Output the (X, Y) coordinate of the center of the cell containing the given text.  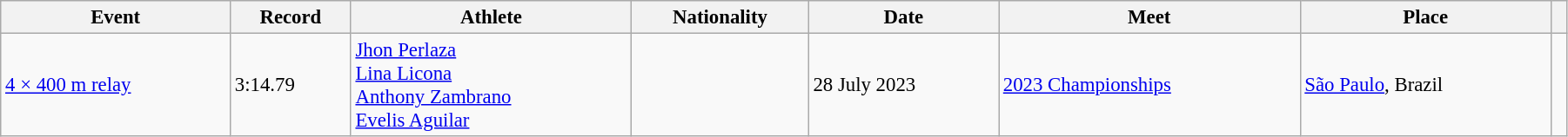
Meet (1149, 17)
Event (116, 17)
3:14.79 (291, 85)
4 × 400 m relay (116, 85)
São Paulo, Brazil (1425, 85)
Date (903, 17)
Place (1425, 17)
28 July 2023 (903, 85)
Athlete (491, 17)
2023 Championships (1149, 85)
Nationality (720, 17)
Jhon PerlazaLina LiconaAnthony ZambranoEvelis Aguilar (491, 85)
Record (291, 17)
